Search for the cell housing the specified text and yield its (X, Y) center coordinate. 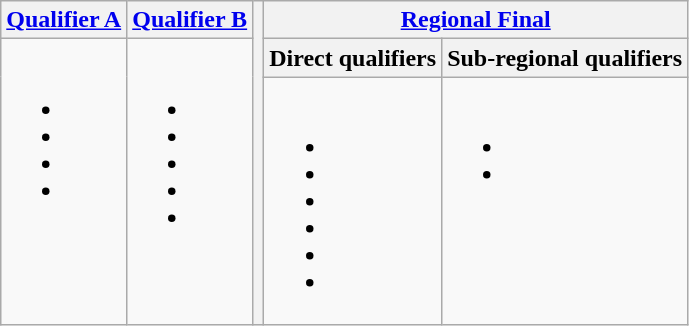
Qualifier A (64, 20)
Direct qualifiers (353, 58)
Regional Final (476, 20)
Sub-regional qualifiers (565, 58)
Qualifier B (190, 20)
